Capture the cell that displays the provided text and extract its (X, Y) central coordinate. 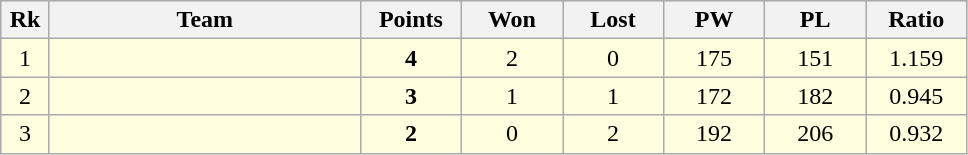
172 (714, 96)
0.945 (916, 96)
182 (816, 96)
175 (714, 58)
Ratio (916, 20)
192 (714, 134)
Points (410, 20)
Lost (612, 20)
Won (512, 20)
4 (410, 58)
PW (714, 20)
Rk (26, 20)
1.159 (916, 58)
151 (816, 58)
Team (204, 20)
0.932 (916, 134)
206 (816, 134)
PL (816, 20)
